Scan for the cell matching the given text and deliver its (x, y) coordinate at center. 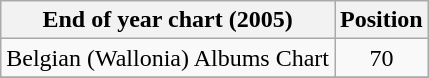
Position (381, 20)
70 (381, 58)
End of year chart (2005) (168, 20)
Belgian (Wallonia) Albums Chart (168, 58)
